Identify which cell holds the provided text, then report its (X, Y) central coordinate. 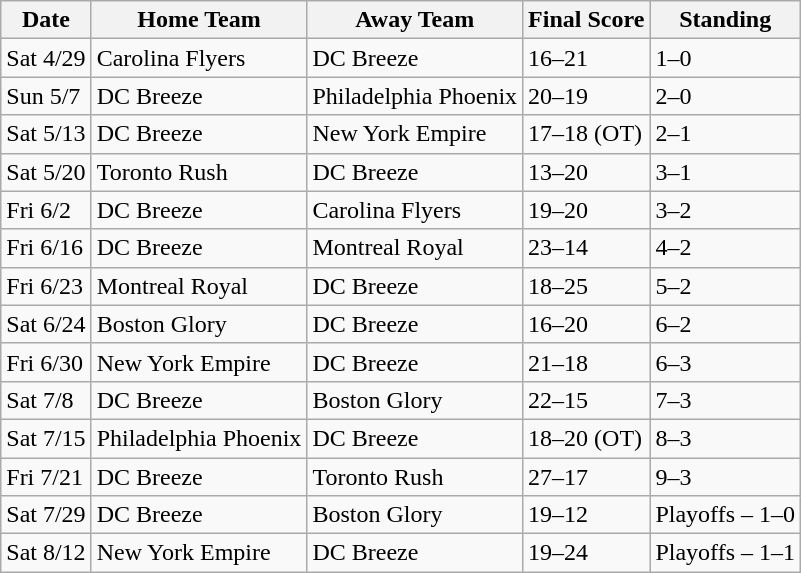
Date (46, 20)
5–2 (726, 286)
8–3 (726, 438)
Sat 5/20 (46, 172)
20–19 (586, 96)
19–12 (586, 515)
19–20 (586, 210)
2–0 (726, 96)
Sat 7/15 (46, 438)
6–2 (726, 324)
Sat 5/13 (46, 134)
Playoffs – 1–0 (726, 515)
3–1 (726, 172)
Fri 6/23 (46, 286)
Home Team (199, 20)
23–14 (586, 248)
1–0 (726, 58)
9–3 (726, 477)
16–20 (586, 324)
21–18 (586, 362)
Sat 6/24 (46, 324)
18–25 (586, 286)
19–24 (586, 553)
7–3 (726, 400)
16–21 (586, 58)
Fri 6/2 (46, 210)
Fri 6/30 (46, 362)
Playoffs – 1–1 (726, 553)
Fri 6/16 (46, 248)
27–17 (586, 477)
Sun 5/7 (46, 96)
Sat 7/29 (46, 515)
Standing (726, 20)
Final Score (586, 20)
Fri 7/21 (46, 477)
6–3 (726, 362)
4–2 (726, 248)
17–18 (OT) (586, 134)
13–20 (586, 172)
Sat 7/8 (46, 400)
18–20 (OT) (586, 438)
Sat 4/29 (46, 58)
2–1 (726, 134)
22–15 (586, 400)
Sat 8/12 (46, 553)
3–2 (726, 210)
Away Team (415, 20)
